From the cell containing the given text, extract its center point as (X, Y) coordinate. 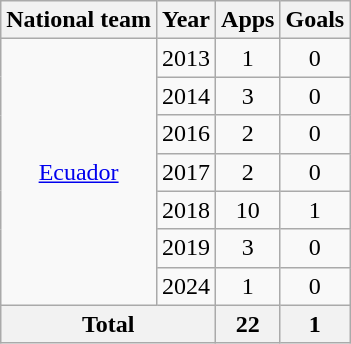
2013 (186, 58)
2014 (186, 96)
10 (248, 210)
2024 (186, 286)
2018 (186, 210)
2016 (186, 134)
Ecuador (79, 172)
22 (248, 324)
Goals (315, 20)
National team (79, 20)
2017 (186, 172)
Apps (248, 20)
2019 (186, 248)
Total (108, 324)
Year (186, 20)
